For the text-containing cell, return its midpoint in [X, Y] coordinate format. 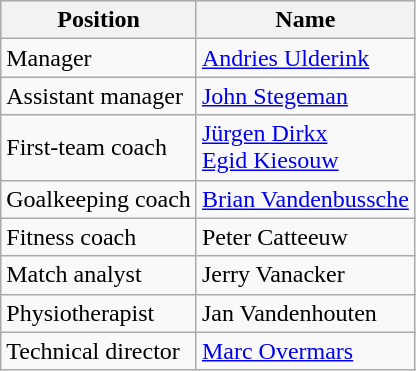
Goalkeeping coach [99, 199]
Assistant manager [99, 96]
Technical director [99, 351]
Name [305, 20]
Marc Overmars [305, 351]
First-team coach [99, 148]
Fitness coach [99, 237]
Peter Catteeuw [305, 237]
Match analyst [99, 275]
Jan Vandenhouten [305, 313]
Jerry Vanacker [305, 275]
John Stegeman [305, 96]
Physiotherapist [99, 313]
Position [99, 20]
Jürgen Dirkx Egid Kiesouw [305, 148]
Andries Ulderink [305, 58]
Manager [99, 58]
Brian Vandenbussche [305, 199]
